Output the (x, y) coordinate of the center of the cell containing the given text.  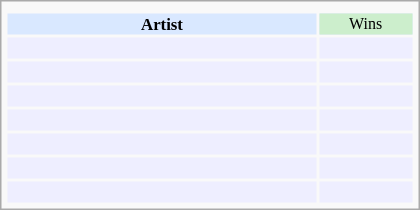
Artist (162, 24)
Wins (366, 24)
